Scan for the cell matching the given text and deliver its [x, y] coordinate at center. 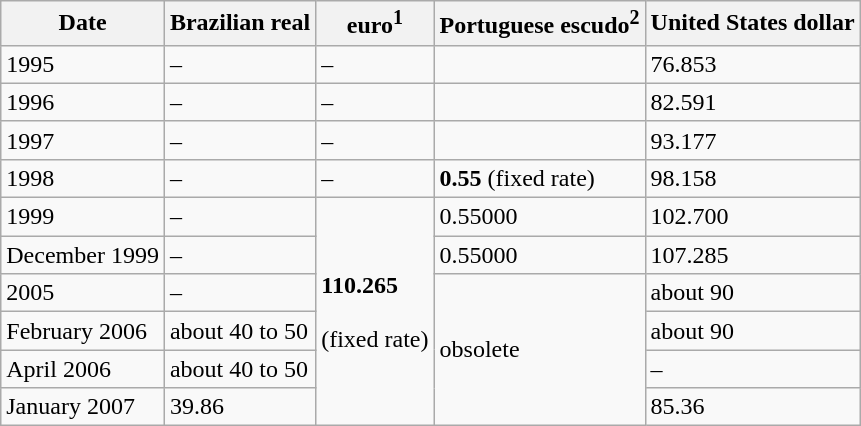
93.177 [752, 140]
1998 [83, 178]
1997 [83, 140]
Portuguese escudo2 [540, 24]
0.55 (fixed rate) [540, 178]
82.591 [752, 102]
April 2006 [83, 369]
December 1999 [83, 255]
Date [83, 24]
1999 [83, 217]
76.853 [752, 64]
1995 [83, 64]
euro1 [375, 24]
February 2006 [83, 331]
85.36 [752, 407]
January 2007 [83, 407]
1996 [83, 102]
98.158 [752, 178]
107.285 [752, 255]
2005 [83, 293]
102.700 [752, 217]
United States dollar [752, 24]
110.265(fixed rate) [375, 312]
Brazilian real [240, 24]
39.86 [240, 407]
obsolete [540, 350]
